Return the (X, Y) coordinate for the center point of the cell that contains the specified text.  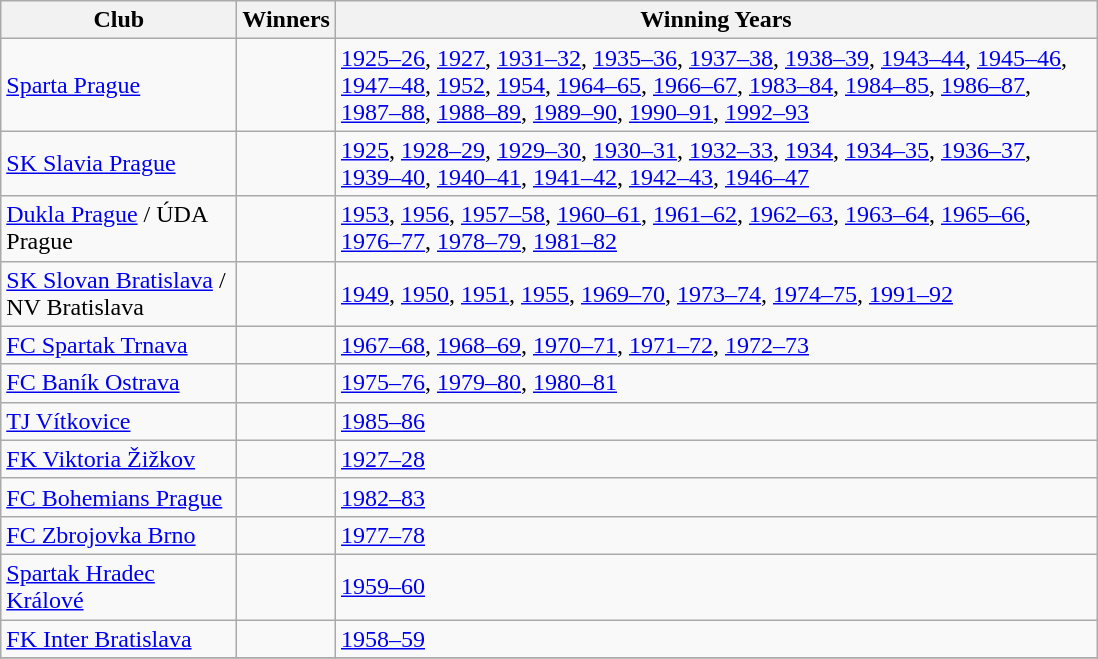
FK Viktoria Žižkov (119, 459)
1985–86 (716, 421)
1927–28 (716, 459)
SK Slavia Prague (119, 164)
Spartak Hradec Králové (119, 586)
FC Spartak Trnava (119, 345)
1949, 1950, 1951, 1955, 1969–70, 1973–74, 1974–75, 1991–92 (716, 294)
1982–83 (716, 497)
Club (119, 20)
TJ Vítkovice (119, 421)
Winners (286, 20)
Winning Years (716, 20)
1959–60 (716, 586)
FC Baník Ostrava (119, 383)
1975–76, 1979–80, 1980–81 (716, 383)
SK Slovan Bratislava / NV Bratislava (119, 294)
1958–59 (716, 639)
1967–68, 1968–69, 1970–71, 1971–72, 1972–73 (716, 345)
FC Bohemians Prague (119, 497)
1977–78 (716, 535)
1953, 1956, 1957–58, 1960–61, 1961–62, 1962–63, 1963–64, 1965–66, 1976–77, 1978–79, 1981–82 (716, 228)
Sparta Prague (119, 85)
FC Zbrojovka Brno (119, 535)
Dukla Prague / ÚDA Prague (119, 228)
FK Inter Bratislava (119, 639)
1925, 1928–29, 1929–30, 1930–31, 1932–33, 1934, 1934–35, 1936–37, 1939–40, 1940–41, 1941–42, 1942–43, 1946–47 (716, 164)
